Return the (x, y) coordinate for the center point of the cell that contains the specified text.  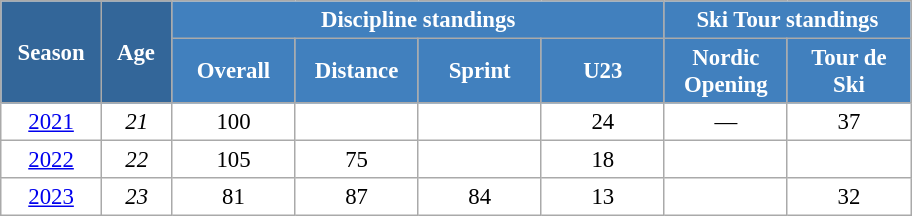
23 (136, 197)
24 (602, 122)
37 (848, 122)
21 (136, 122)
2021 (52, 122)
Sprint (480, 72)
NordicOpening (726, 72)
75 (356, 160)
81 (234, 197)
18 (602, 160)
105 (234, 160)
2023 (52, 197)
13 (602, 197)
Age (136, 52)
87 (356, 197)
Season (52, 52)
Distance (356, 72)
84 (480, 197)
U23 (602, 72)
Discipline standings (418, 20)
22 (136, 160)
100 (234, 122)
Ski Tour standings (787, 20)
Tour deSki (848, 72)
Overall (234, 72)
32 (848, 197)
2022 (52, 160)
— (726, 122)
